For the text-containing cell, return its midpoint in [x, y] coordinate format. 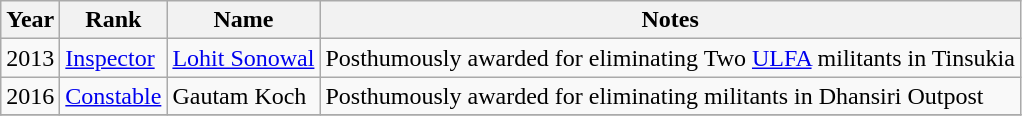
Rank [114, 20]
Notes [670, 20]
Constable [114, 96]
Name [244, 20]
2016 [30, 96]
Lohit Sonowal [244, 58]
Posthumously awarded for eliminating militants in Dhansiri Outpost [670, 96]
Inspector [114, 58]
Gautam Koch [244, 96]
Year [30, 20]
Posthumously awarded for eliminating Two ULFA militants in Tinsukia [670, 58]
2013 [30, 58]
